From the cell containing the given text, extract its center point as (X, Y) coordinate. 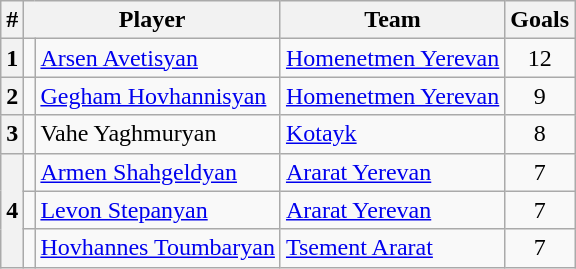
1 (12, 58)
3 (12, 134)
Vahe Yaghmuryan (158, 134)
Hovhannes Toumbaryan (158, 248)
Armen Shahgeldyan (158, 172)
Kotayk (392, 134)
4 (12, 210)
Arsen Avetisyan (158, 58)
9 (540, 96)
12 (540, 58)
2 (12, 96)
# (12, 20)
Player (152, 20)
Goals (540, 20)
8 (540, 134)
Gegham Hovhannisyan (158, 96)
Team (392, 20)
Tsement Ararat (392, 248)
Levon Stepanyan (158, 210)
